From the cell containing the given text, extract its center point as [x, y] coordinate. 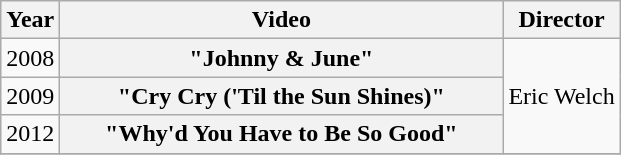
Video [282, 20]
"Johnny & June" [282, 58]
"Cry Cry ('Til the Sun Shines)" [282, 96]
2012 [30, 134]
Director [562, 20]
Year [30, 20]
Eric Welch [562, 96]
"Why'd You Have to Be So Good" [282, 134]
2009 [30, 96]
2008 [30, 58]
